Return the (x, y) coordinate for the center point of the cell that contains the specified text.  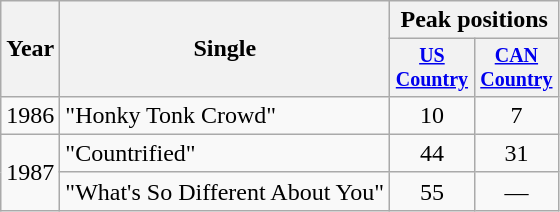
1986 (30, 115)
"What's So Different About You" (225, 191)
"Honky Tonk Crowd" (225, 115)
Year (30, 49)
31 (516, 153)
— (516, 191)
10 (432, 115)
CAN Country (516, 68)
7 (516, 115)
44 (432, 153)
Peak positions (474, 20)
"Countrified" (225, 153)
US Country (432, 68)
Single (225, 49)
55 (432, 191)
1987 (30, 172)
